Output the [x, y] coordinate of the center of the cell containing the given text.  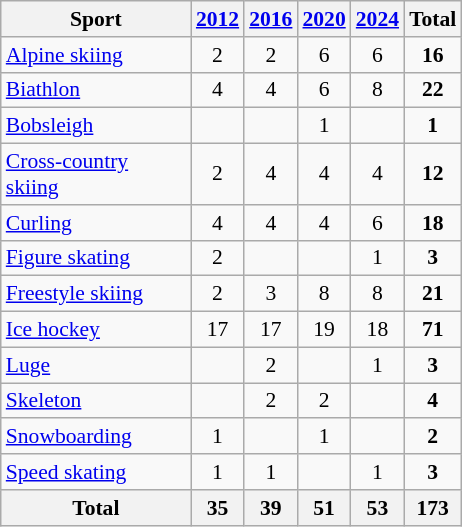
Cross-country skiing [96, 174]
2016 [270, 19]
12 [432, 174]
2012 [218, 19]
71 [432, 330]
21 [432, 294]
Bobsleigh [96, 126]
53 [378, 508]
2024 [378, 19]
Biathlon [96, 90]
2020 [324, 19]
51 [324, 508]
Alpine skiing [96, 55]
19 [324, 330]
Skeleton [96, 401]
Speed skating [96, 472]
39 [270, 508]
Figure skating [96, 258]
173 [432, 508]
16 [432, 55]
35 [218, 508]
Freestyle skiing [96, 294]
Snowboarding [96, 437]
Ice hockey [96, 330]
22 [432, 90]
Sport [96, 19]
Curling [96, 223]
Luge [96, 365]
